Scan for the cell matching the given text and deliver its [x, y] coordinate at center. 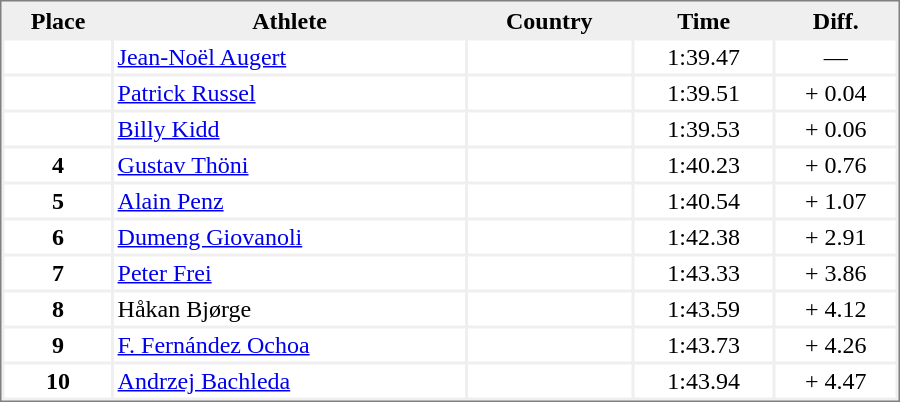
Diff. [836, 20]
F. Fernández Ochoa [290, 344]
Håkan Bjørge [290, 308]
7 [58, 272]
6 [58, 236]
1:43.94 [704, 380]
+ 2.91 [836, 236]
1:43.33 [704, 272]
1:43.59 [704, 308]
1:43.73 [704, 344]
1:39.47 [704, 56]
1:39.51 [704, 92]
Andrzej Bachleda [290, 380]
+ 3.86 [836, 272]
1:40.23 [704, 164]
1:39.53 [704, 128]
1:40.54 [704, 200]
Athlete [290, 20]
+ 0.04 [836, 92]
Jean-Noël Augert [290, 56]
+ 4.26 [836, 344]
4 [58, 164]
9 [58, 344]
Country [549, 20]
Patrick Russel [290, 92]
— [836, 56]
+ 0.06 [836, 128]
Alain Penz [290, 200]
Gustav Thöni [290, 164]
+ 4.12 [836, 308]
Dumeng Giovanoli [290, 236]
+ 1.07 [836, 200]
+ 0.76 [836, 164]
5 [58, 200]
Time [704, 20]
8 [58, 308]
Peter Frei [290, 272]
+ 4.47 [836, 380]
Billy Kidd [290, 128]
Place [58, 20]
1:42.38 [704, 236]
10 [58, 380]
